Extract the (X, Y) coordinate from the center of the cell holding the provided text.  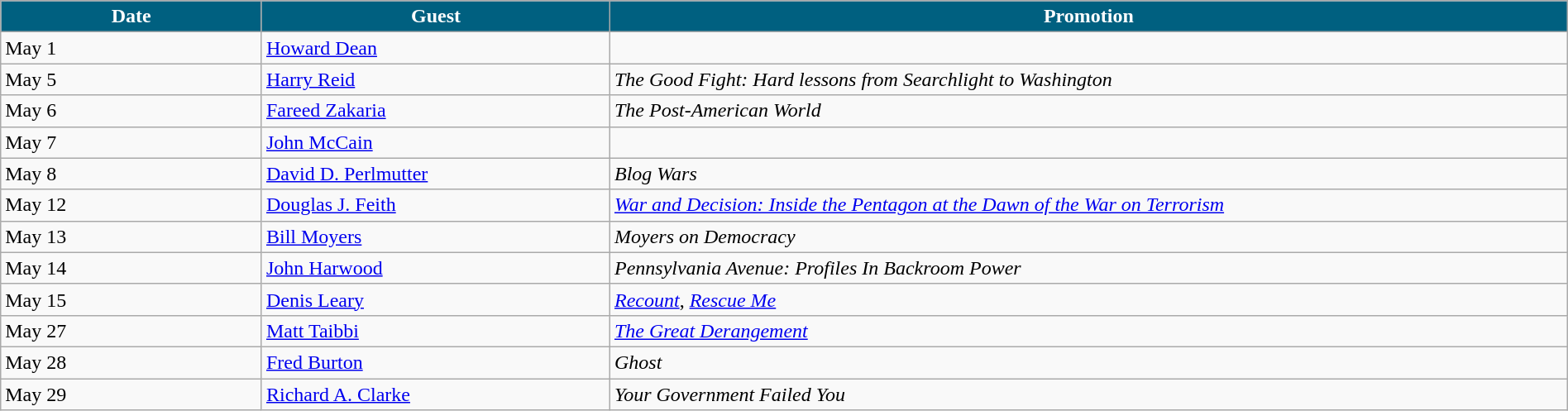
Moyers on Democracy (1088, 237)
May 5 (131, 79)
May 27 (131, 331)
Douglas J. Feith (435, 205)
The Good Fight: Hard lessons from Searchlight to Washington (1088, 79)
Pennsylvania Avenue: Profiles In Backroom Power (1088, 268)
John Harwood (435, 268)
Guest (435, 17)
May 1 (131, 48)
John McCain (435, 142)
May 12 (131, 205)
May 14 (131, 268)
May 7 (131, 142)
Recount, Rescue Me (1088, 299)
War and Decision: Inside the Pentagon at the Dawn of the War on Terrorism (1088, 205)
May 29 (131, 394)
May 13 (131, 237)
Richard A. Clarke (435, 394)
Bill Moyers (435, 237)
May 6 (131, 111)
Harry Reid (435, 79)
May 8 (131, 174)
The Post-American World (1088, 111)
Ghost (1088, 362)
The Great Derangement (1088, 331)
May 15 (131, 299)
Denis Leary (435, 299)
Promotion (1088, 17)
May 28 (131, 362)
Matt Taibbi (435, 331)
Fred Burton (435, 362)
Your Government Failed You (1088, 394)
Fareed Zakaria (435, 111)
Howard Dean (435, 48)
Blog Wars (1088, 174)
David D. Perlmutter (435, 174)
Date (131, 17)
